For the text-containing cell, return its midpoint in [x, y] coordinate format. 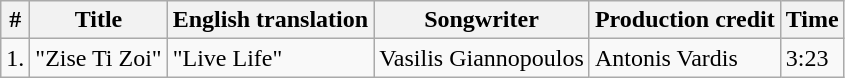
"Zise Ti Zoi" [98, 58]
Title [98, 20]
Antonis Vardis [684, 58]
1. [16, 58]
Songwriter [482, 20]
Time [812, 20]
"Live Life" [270, 58]
Production credit [684, 20]
3:23 [812, 58]
Vasilis Giannopoulos [482, 58]
# [16, 20]
English translation [270, 20]
